Search for the cell housing the specified text and yield its (x, y) center coordinate. 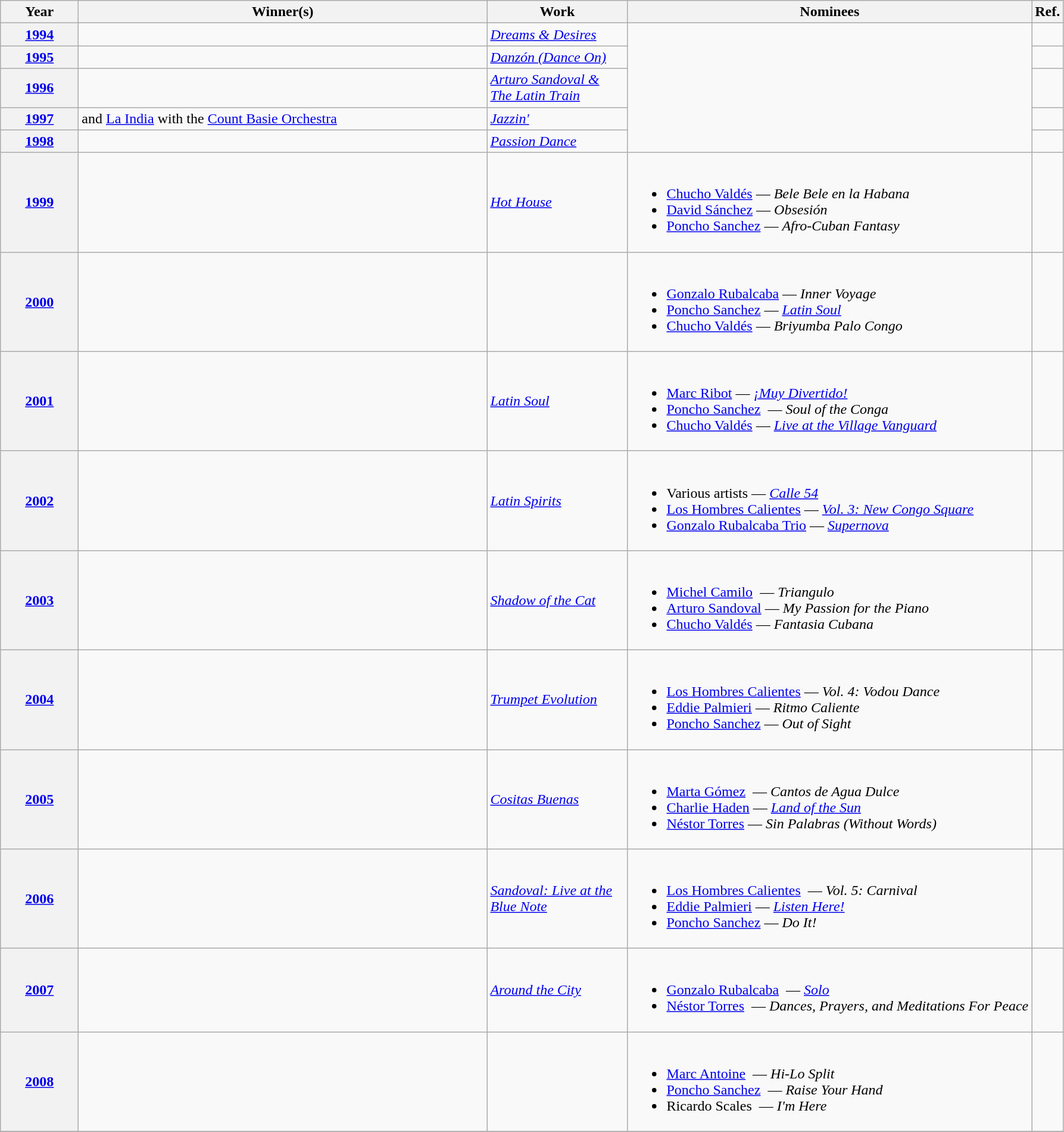
2000 (39, 301)
Work (557, 12)
Arturo Sandoval & The Latin Train (557, 88)
2007 (39, 990)
Jazzin' (557, 118)
2003 (39, 600)
Latin Soul (557, 401)
Hot House (557, 202)
Ref. (1048, 12)
Cositas Buenas (557, 799)
Shadow of the Cat (557, 600)
Trumpet Evolution (557, 699)
Around the City (557, 990)
2005 (39, 799)
Dreams & Desires (557, 35)
Gonzalo Rubalcaba — Inner VoyagePoncho Sanchez — Latin SoulChucho Valdés — Briyumba Palo Congo (830, 301)
1995 (39, 57)
Nominees (830, 12)
2006 (39, 899)
and La India with the Count Basie Orchestra (283, 118)
Michel Camilo — TrianguloArturo Sandoval — My Passion for the PianoChucho Valdés — Fantasia Cubana (830, 600)
Winner(s) (283, 12)
Chucho Valdés — Bele Bele en la HabanaDavid Sánchez — ObsesiónPoncho Sanchez — Afro-Cuban Fantasy (830, 202)
1994 (39, 35)
1996 (39, 88)
Year (39, 12)
1997 (39, 118)
Marta Gómez — Cantos de Agua DulceCharlie Haden — Land of the SunNéstor Torres — Sin Palabras (Without Words) (830, 799)
2008 (39, 1081)
Marc Ribot — ¡Muy Divertido!Poncho Sanchez — Soul of the CongaChucho Valdés — Live at the Village Vanguard (830, 401)
1998 (39, 141)
Danzón (Dance On) (557, 57)
Marc Antoine — Hi-Lo SplitPoncho Sanchez — Raise Your HandRicardo Scales — I'm Here (830, 1081)
Los Hombres Calientes — Vol. 5: CarnivalEddie Palmieri — Listen Here!Poncho Sanchez — Do It! (830, 899)
Sandoval: Live at the Blue Note (557, 899)
Various artists — Calle 54Los Hombres Calientes — Vol. 3: New Congo SquareGonzalo Rubalcaba Trio — Supernova (830, 500)
2002 (39, 500)
2004 (39, 699)
2001 (39, 401)
Passion Dance (557, 141)
Los Hombres Calientes — Vol. 4: Vodou DanceEddie Palmieri — Ritmo CalientePoncho Sanchez — Out of Sight (830, 699)
Latin Spirits (557, 500)
Gonzalo Rubalcaba — SoloNéstor Torres — Dances, Prayers, and Meditations For Peace (830, 990)
1999 (39, 202)
